Extract the [X, Y] coordinate from the center of the cell holding the provided text.  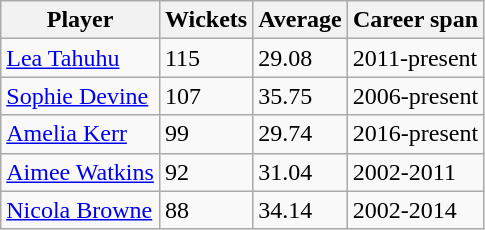
Average [300, 20]
29.74 [300, 134]
2006-present [415, 96]
92 [206, 172]
99 [206, 134]
Lea Tahuhu [80, 58]
Sophie Devine [80, 96]
29.08 [300, 58]
115 [206, 58]
2002-2011 [415, 172]
35.75 [300, 96]
Career span [415, 20]
2011-present [415, 58]
Amelia Kerr [80, 134]
88 [206, 210]
34.14 [300, 210]
Player [80, 20]
31.04 [300, 172]
2016-present [415, 134]
Nicola Browne [80, 210]
Wickets [206, 20]
2002-2014 [415, 210]
Aimee Watkins [80, 172]
107 [206, 96]
